Provide the [x, y] coordinate of the cell's center where the given text is located.  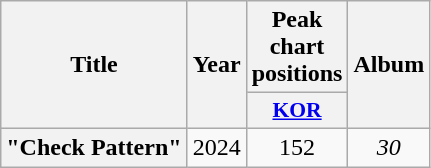
Album [389, 65]
"Check Pattern" [94, 147]
30 [389, 147]
KOR [297, 111]
Title [94, 65]
2024 [216, 147]
Peak chart positions [297, 47]
Year [216, 65]
152 [297, 147]
